For the text-containing cell, return its midpoint in [x, y] coordinate format. 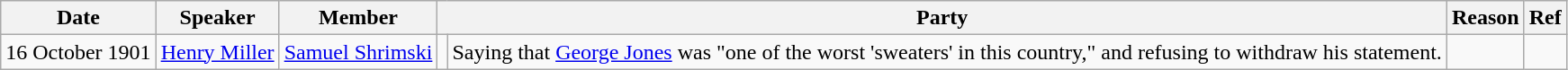
Henry Miller [218, 52]
Ref [1545, 18]
Date [78, 18]
Member [358, 18]
Party [942, 18]
Samuel Shrimski [358, 52]
Reason [1485, 18]
Speaker [218, 18]
16 October 1901 [78, 52]
Saying that George Jones was "one of the worst 'sweaters' in this country," and refusing to withdraw his statement. [947, 52]
